Detect which cell encompasses the target text, then output its (x, y) center coordinate. 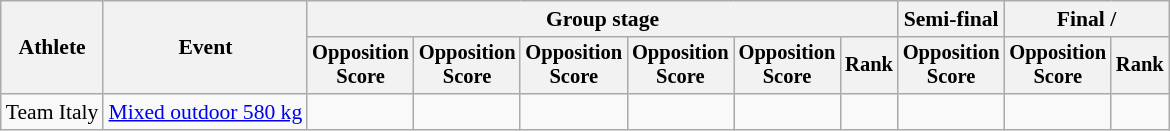
Final / (1086, 19)
Semi-final (952, 19)
Athlete (52, 48)
Group stage (602, 19)
Team Italy (52, 112)
Event (205, 48)
Mixed outdoor 580 kg (205, 112)
